Find where the given text appears and provide that cell's center as [X, Y] coordinate. 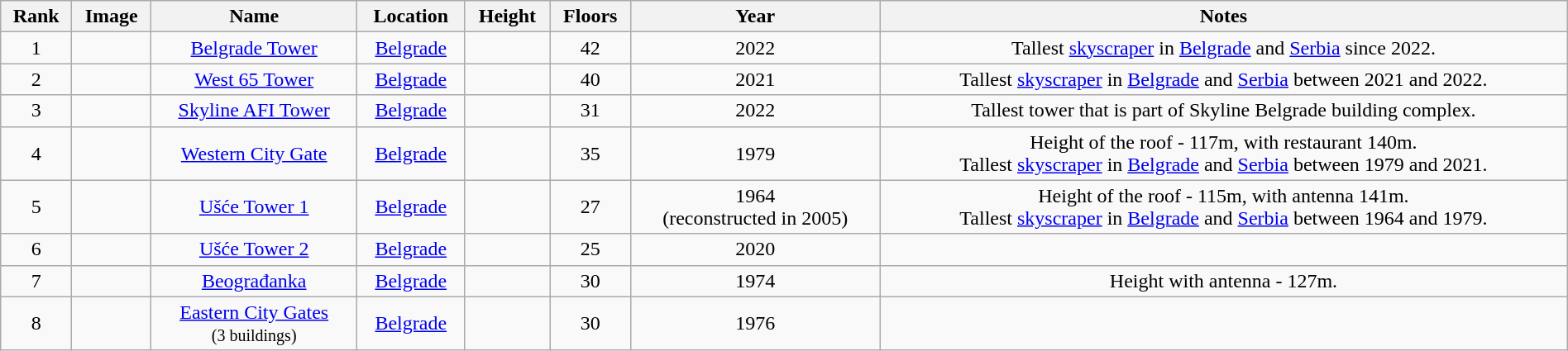
Year [756, 17]
1964 (reconstructed in 2005) [756, 206]
1 [36, 48]
Tallest skyscraper in Belgrade and Serbia since 2022. [1224, 48]
Height of the roof - 117m, with restaurant 140m.Tallest skyscraper in Belgrade and Serbia between 1979 and 2021. [1224, 154]
1976 [756, 324]
Tallest tower that is part of Skyline Belgrade building complex. [1224, 111]
Name [255, 17]
Notes [1224, 17]
8 [36, 324]
Tallest skyscraper in Belgrade and Serbia between 2021 and 2022. [1224, 79]
2021 [756, 79]
40 [590, 79]
25 [590, 249]
Location [411, 17]
Belgrade Tower [255, 48]
Height of the roof - 115m, with antenna 141m.Tallest skyscraper in Belgrade and Serbia between 1964 and 1979. [1224, 206]
Image [112, 17]
Height [508, 17]
3 [36, 111]
2020 [756, 249]
5 [36, 206]
Eastern City Gates (3 buildings) [255, 324]
7 [36, 281]
Height with antenna - 127m. [1224, 281]
4 [36, 154]
Western City Gate [255, 154]
Beograđanka [255, 281]
31 [590, 111]
35 [590, 154]
42 [590, 48]
1979 [756, 154]
Ušće Tower 2 [255, 249]
2 [36, 79]
Ušće Tower 1 [255, 206]
Skyline AFI Tower [255, 111]
Rank [36, 17]
27 [590, 206]
West 65 Tower [255, 79]
Floors [590, 17]
6 [36, 249]
1974 [756, 281]
